Scan for the cell matching the given text and deliver its (x, y) coordinate at center. 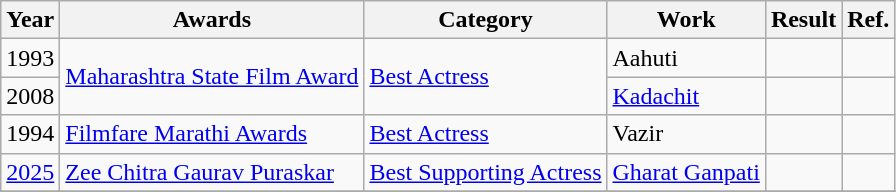
2025 (30, 172)
Kadachit (686, 96)
Zee Chitra Gaurav Puraskar (212, 172)
2008 (30, 96)
Gharat Ganpati (686, 172)
Aahuti (686, 58)
Best Supporting Actress (486, 172)
Filmfare Marathi Awards (212, 134)
1993 (30, 58)
Ref. (868, 20)
Awards (212, 20)
Vazir (686, 134)
Work (686, 20)
Result (803, 20)
Maharashtra State Film Award (212, 77)
Category (486, 20)
Year (30, 20)
1994 (30, 134)
